Output the [X, Y] coordinate of the center of the cell containing the given text.  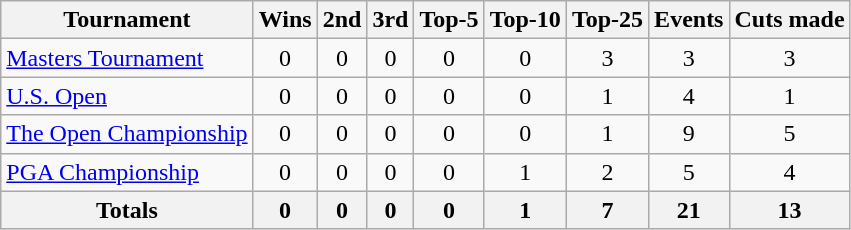
9 [689, 134]
Top-5 [449, 20]
2nd [342, 20]
Totals [127, 210]
PGA Championship [127, 172]
7 [607, 210]
The Open Championship [127, 134]
Wins [285, 20]
Masters Tournament [127, 58]
Top-10 [525, 20]
13 [790, 210]
2 [607, 172]
21 [689, 210]
3rd [390, 20]
U.S. Open [127, 96]
Cuts made [790, 20]
Events [689, 20]
Tournament [127, 20]
Top-25 [607, 20]
